Return [x, y] of the center of cell containing provided text 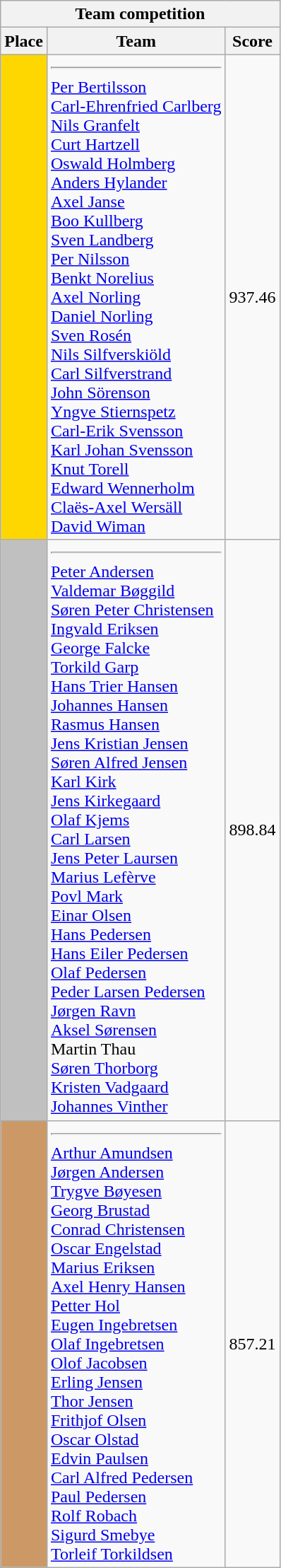
Team competition [140, 14]
937.46 [253, 297]
857.21 [253, 1344]
898.84 [253, 830]
Place [24, 41]
Team [136, 41]
Score [253, 41]
